From the cell containing the given text, extract its center point as (x, y) coordinate. 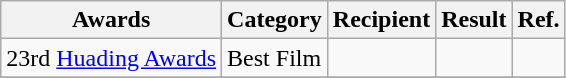
Awards (112, 20)
Recipient (381, 20)
Ref. (538, 20)
Category (275, 20)
23rd Huading Awards (112, 58)
Result (474, 20)
Best Film (275, 58)
